Find where the given text appears and provide that cell's center as [X, Y] coordinate. 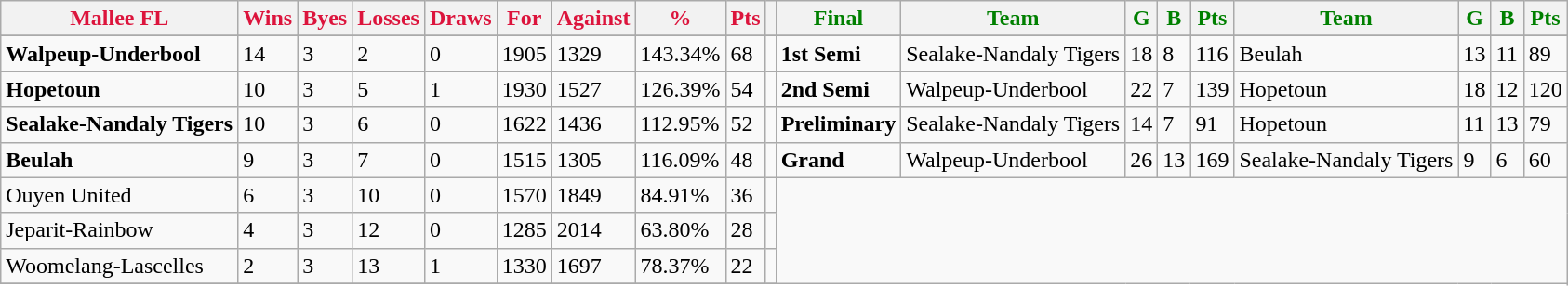
1436 [593, 124]
2014 [593, 230]
Draws [460, 19]
1697 [593, 266]
1st Semi [839, 54]
143.34% [681, 54]
28 [746, 230]
Jeparit-Rainbow [119, 230]
1515 [525, 160]
60 [1546, 160]
68 [746, 54]
112.95% [681, 124]
1329 [593, 54]
Ouyen United [119, 195]
Byes [326, 19]
Mallee FL [119, 19]
89 [1546, 54]
% [681, 19]
63.80% [681, 230]
1570 [525, 195]
36 [746, 195]
5 [389, 89]
8 [1174, 54]
1849 [593, 195]
1285 [525, 230]
1930 [525, 89]
Against [593, 19]
Losses [389, 19]
84.91% [681, 195]
116 [1213, 54]
1905 [525, 54]
1527 [593, 89]
2nd Semi [839, 89]
4 [268, 230]
1330 [525, 266]
139 [1213, 89]
78.37% [681, 266]
116.09% [681, 160]
1622 [525, 124]
91 [1213, 124]
48 [746, 160]
52 [746, 124]
169 [1213, 160]
Grand [839, 160]
1305 [593, 160]
79 [1546, 124]
Woomelang-Lascelles [119, 266]
54 [746, 89]
For [525, 19]
Final [839, 19]
120 [1546, 89]
Preliminary [839, 124]
26 [1142, 160]
126.39% [681, 89]
Wins [268, 19]
